For the text-containing cell, return its midpoint in (X, Y) coordinate format. 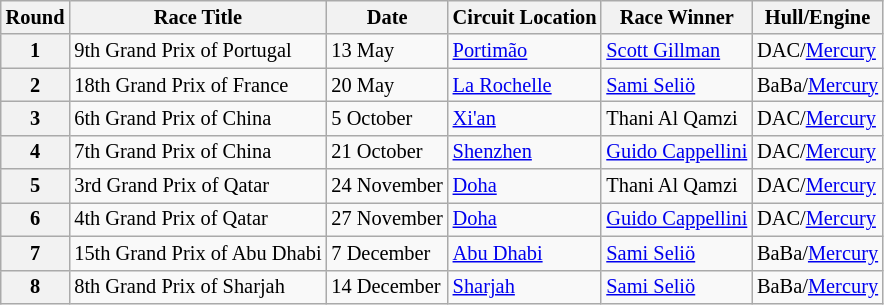
Round (36, 17)
20 May (388, 85)
3rd Grand Prix of Qatar (198, 186)
Race Title (198, 17)
Scott Gillman (676, 51)
8th Grand Prix of Sharjah (198, 287)
Race Winner (676, 17)
La Rochelle (525, 85)
6 (36, 219)
13 May (388, 51)
14 December (388, 287)
Date (388, 17)
7 December (388, 253)
Sharjah (525, 287)
Portimão (525, 51)
18th Grand Prix of France (198, 85)
5 October (388, 118)
Shenzhen (525, 152)
Hull/Engine (818, 17)
27 November (388, 219)
Circuit Location (525, 17)
4 (36, 152)
24 November (388, 186)
3 (36, 118)
5 (36, 186)
Abu Dhabi (525, 253)
21 October (388, 152)
15th Grand Prix of Abu Dhabi (198, 253)
2 (36, 85)
7th Grand Prix of China (198, 152)
1 (36, 51)
4th Grand Prix of Qatar (198, 219)
6th Grand Prix of China (198, 118)
9th Grand Prix of Portugal (198, 51)
8 (36, 287)
Xi'an (525, 118)
7 (36, 253)
